Capture the cell that displays the provided text and extract its [X, Y] central coordinate. 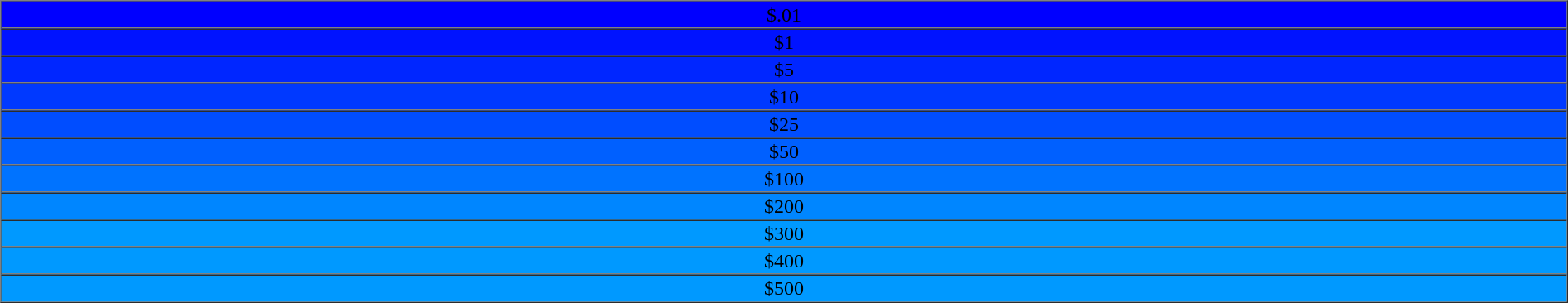
$10 [784, 96]
$50 [784, 151]
$400 [784, 260]
$300 [784, 233]
$500 [784, 288]
$100 [784, 179]
$1 [784, 41]
$200 [784, 205]
$5 [784, 70]
$.01 [784, 15]
$25 [784, 124]
